Extract the (X, Y) coordinate from the center of the cell holding the provided text.  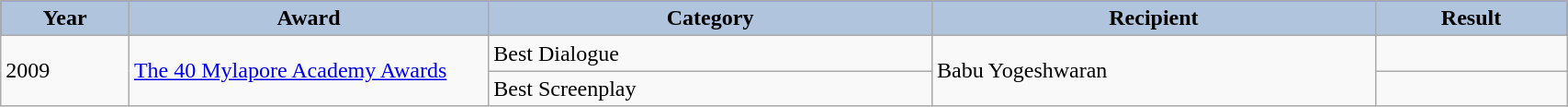
Best Screenplay (711, 89)
Best Dialogue (711, 53)
Award (309, 18)
Babu Yogeshwaran (1154, 71)
2009 (65, 71)
Category (711, 18)
Result (1471, 18)
The 40 Mylapore Academy Awards (309, 71)
Recipient (1154, 18)
Year (65, 18)
